Detect which cell encompasses the target text, then output its (X, Y) center coordinate. 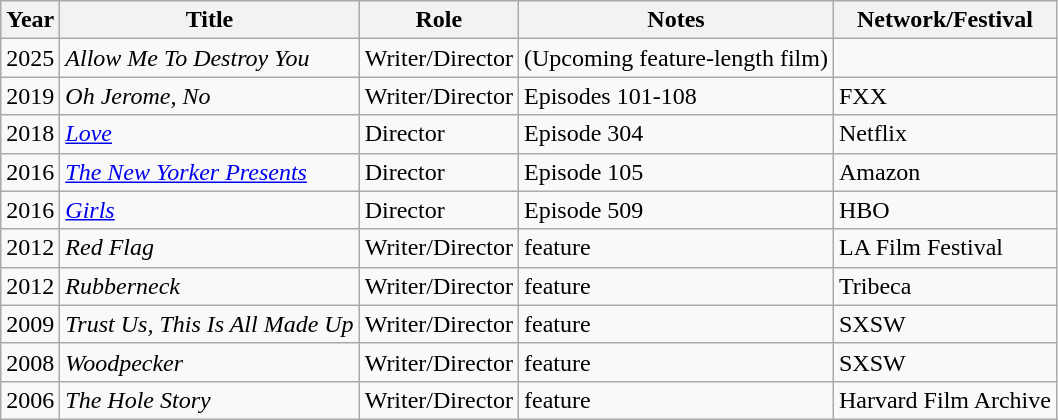
LA Film Festival (944, 248)
Allow Me To Destroy You (210, 58)
Rubberneck (210, 286)
2018 (30, 134)
Love (210, 134)
Netflix (944, 134)
Role (438, 20)
Red Flag (210, 248)
2006 (30, 400)
Tribeca (944, 286)
HBO (944, 210)
Year (30, 20)
2009 (30, 324)
Trust Us, This Is All Made Up (210, 324)
The New Yorker Presents (210, 172)
Episode 304 (676, 134)
Title (210, 20)
Woodpecker (210, 362)
Harvard Film Archive (944, 400)
Notes (676, 20)
2008 (30, 362)
(Upcoming feature-length film) (676, 58)
Girls (210, 210)
Oh Jerome, No (210, 96)
FXX (944, 96)
2025 (30, 58)
Episodes 101-108 (676, 96)
2019 (30, 96)
The Hole Story (210, 400)
Network/Festival (944, 20)
Episode 509 (676, 210)
Amazon (944, 172)
Episode 105 (676, 172)
